Extract the (x, y) coordinate from the center of the cell holding the provided text.  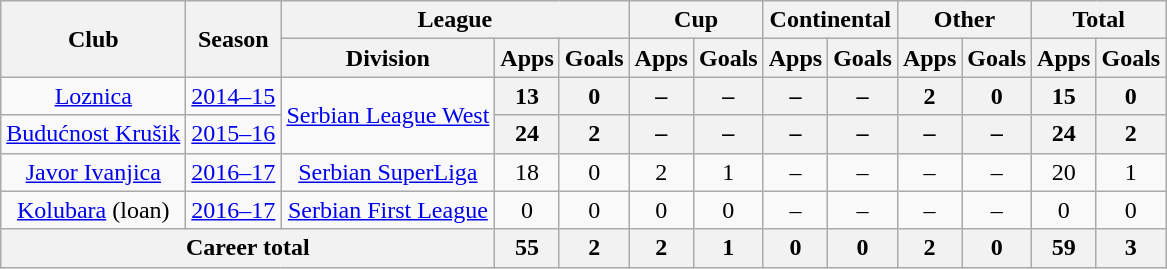
Kolubara (loan) (94, 210)
Club (94, 39)
3 (1131, 248)
Season (234, 39)
59 (1064, 248)
Career total (248, 248)
Total (1099, 20)
13 (527, 96)
Budućnost Krušik (94, 134)
Other (964, 20)
Cup (696, 20)
Division (388, 58)
Serbian First League (388, 210)
Javor Ivanjica (94, 172)
2015–16 (234, 134)
League (455, 20)
Serbian SuperLiga (388, 172)
15 (1064, 96)
Continental (830, 20)
18 (527, 172)
Loznica (94, 96)
55 (527, 248)
20 (1064, 172)
Serbian League West (388, 115)
2014–15 (234, 96)
